From the cell containing the given text, extract its center point as [x, y] coordinate. 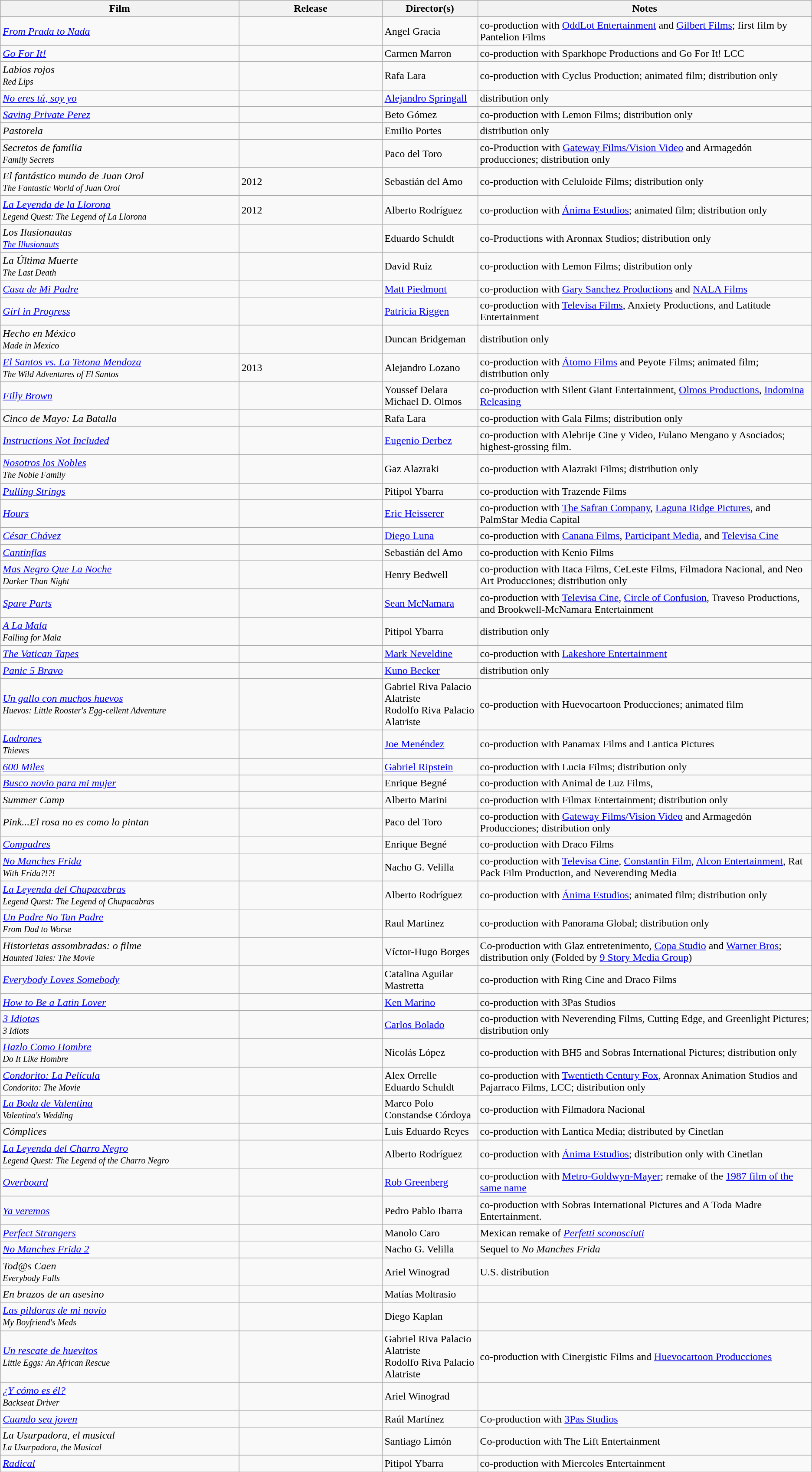
Busco novio para mi mujer [120, 783]
El Santos vs. La Tetona MendozaThe Wild Adventures of El Santos [120, 368]
Spare Parts [120, 603]
No Manches FridaWith Frida?!?! [120, 867]
Matt Piedmont [430, 289]
Casa de Mi Padre [120, 289]
Co-production with Glaz entretenimento, Copa Studio and Warner Bros; distribution only (Folded by 9 Story Media Group) [645, 951]
Director(s) [430, 9]
Youssef DelaraMichael D. Olmos [430, 396]
Alex OrrelleEduardo Schuldt [430, 1081]
Filly Brown [120, 396]
La Leyenda del Charro NegroLegend Quest: The Legend of the Charro Negro [120, 1154]
co-production with Canana Films, Participant Media, and Televisa Cine [645, 536]
co-production with Silent Giant Entertainment, Olmos Productions, Indomina Releasing [645, 396]
Duncan Bridgeman [430, 339]
Mas Negro Que La NocheDarker Than Night [120, 575]
co-production with Cyclus Production; animated film; distribution only [645, 76]
Angel Gracia [430, 31]
Co-production with The Lift Entertainment [645, 1441]
Condorito: La PelículaCondorito: The Movie [120, 1081]
LadronesThieves [120, 745]
Manolo Caro [430, 1233]
co-production with Televisa Films, Anxiety Productions, and Latitude Entertainment [645, 312]
Panic 5 Bravo [120, 670]
Sequel to No Manches Frida [645, 1249]
co-production with Panamax Films and Lantica Pictures [645, 745]
co-production with Trazende Films [645, 491]
co-production with Sobras International Pictures and A Toda Madre Entertainment. [645, 1211]
co-production with Kenio Films [645, 552]
Hecho en MéxicoMade in Mexico [120, 339]
co-production with Filmax Entertainment; distribution only [645, 800]
Instructions Not Included [120, 441]
Secretos de familiaFamily Secrets [120, 154]
En brazos de un asesino [120, 1294]
How to Be a Latin Lover [120, 1002]
Hazlo Como HombreDo It Like Hombre [120, 1053]
co-production with Ánima Estudios; distribution only with Cinetlan [645, 1154]
co-production with Celuloide Films; distribution only [645, 181]
La Boda de ValentinaValentina's Wedding [120, 1109]
Everybody Loves Somebody [120, 980]
Mexican remake of Perfetti sconosciuti [645, 1233]
co-production with OddLot Entertainment and Gilbert Films; first film by Pantelion Films [645, 31]
Eduardo Schuldt [430, 238]
Beto Gómez [430, 115]
Notes [645, 9]
La Leyenda de la LloronaLegend Quest: The Legend of La Llorona [120, 210]
Eric Heisserer [430, 514]
co-production with Televisa Cine, Circle of Confusion, Traveso Productions, and Brookwell-McNamara Entertainment [645, 603]
co-Productions with Aronnax Studios; distribution only [645, 238]
co-production with Ring Cine and Draco Films [645, 980]
César Chávez [120, 536]
co-production with Miercoles Entertainment [645, 1463]
Radical [120, 1463]
co-production with Átomo Films and Peyote Films; animated film; distribution only [645, 368]
co-production with Animal de Luz Films, [645, 783]
co-production with Gala Films; distribution only [645, 418]
Un gallo con muchos huevosHuevos: Little Rooster's Egg-cellent Adventure [120, 705]
co-production with Metro-Goldwyn-Mayer; remake of the 1987 film of the same name [645, 1182]
co-production with Lakeshore Entertainment [645, 654]
Las pildoras de mi novioMy Boyfriend's Meds [120, 1317]
co-production with Sparkhope Productions and Go For It! LCC [645, 53]
Kuno Becker [430, 670]
co-production with Alebrije Cine y Video, Fulano Mengano y Asociados; highest-grossing film. [645, 441]
U.S. distribution [645, 1272]
Nicolás López [430, 1053]
Pink...El rosa no es como lo pintan [120, 822]
Perfect Strangers [120, 1233]
Raúl Martínez [430, 1419]
Catalina Aguilar Mastretta [430, 980]
Carlos Bolado [430, 1024]
La Leyenda del ChupacabrasLegend Quest: The Legend of Chupacabras [120, 895]
co-Production with Gateway Films/Vision Video and Armagedón producciones; distribution only [645, 154]
Pastorela [120, 131]
co-production with Neverending Films, Cutting Edge, and Greenlight Pictures; distribution only [645, 1024]
Saving Private Perez [120, 115]
co-production with Lucia Films; distribution only [645, 767]
Summer Camp [120, 800]
co-production with Lantica Media; distributed by Cinetlan [645, 1132]
co-production with 3Pas Studios [645, 1002]
¿Y cómo es él?Backseat Driver [120, 1396]
co-production with Gateway Films/Vision Video and Armagedón Producciones; distribution only [645, 822]
Henry Bedwell [430, 575]
Cómplices [120, 1132]
Emilio Portes [430, 131]
No Manches Frida 2 [120, 1249]
co-production with The Safran Company, Laguna Ridge Pictures, and PalmStar Media Capital [645, 514]
Alejandro Springall [430, 98]
Tod@s CaenEverybody Falls [120, 1272]
Víctor-Hugo Borges [430, 951]
Gaz Alazraki [430, 469]
co-production with Huevocartoon Producciones; animated film [645, 705]
co-production with Cinergistic Films and Huevocartoon Producciones [645, 1357]
Hours [120, 514]
Ken Marino [430, 1002]
Historietas assombradas: o filmeHaunted Tales: The Movie [120, 951]
Un Padre No Tan PadreFrom Dad to Worse [120, 923]
Cuando sea joven [120, 1419]
Overboard [120, 1182]
Release [311, 9]
Cantinflas [120, 552]
co-production with BH5 and Sobras International Pictures; distribution only [645, 1053]
co-production with Gary Sanchez Productions and NALA Films [645, 289]
Joe Menéndez [430, 745]
Carmen Marron [430, 53]
Film [120, 9]
La Usurpadora, el musicalLa Usurpadora, the Musical [120, 1441]
Alberto Marini [430, 800]
co-production with Draco Films [645, 844]
Rob Greenberg [430, 1182]
600 Miles [120, 767]
Matías Moltrasio [430, 1294]
Co-production with 3Pas Studios [645, 1419]
Girl in Progress [120, 312]
Diego Luna [430, 536]
El fantástico mundo de Juan OrolThe Fantastic World of Juan Orol [120, 181]
Cinco de Mayo: La Batalla [120, 418]
Compadres [120, 844]
Go For It! [120, 53]
2013 [311, 368]
co-production with Filmadora Nacional [645, 1109]
co-production with Itaca Films, CeLeste Films, Filmadora Nacional, and Neo Art Producciones; distribution only [645, 575]
Raul Martinez [430, 923]
co-production with Televisa Cine, Constantin Film, Alcon Entertainment, Rat Pack Film Production, and Neverending Media [645, 867]
Un rescate de huevitosLittle Eggs: An African Rescue [120, 1357]
3 Idiotas3 Idiots [120, 1024]
Santiago Limón [430, 1441]
No eres tú, soy yo [120, 98]
Patricia Riggen [430, 312]
Marco Polo Constandse Córdoya [430, 1109]
A La MalaFalling for Mala [120, 631]
Pedro Pablo Ibarra [430, 1211]
co-production with Alazraki Films; distribution only [645, 469]
Eugenio Derbez [430, 441]
Luis Eduardo Reyes [430, 1132]
Sean McNamara [430, 603]
David Ruiz [430, 266]
La Última MuerteThe Last Death [120, 266]
From Prada to Nada [120, 31]
co-production with Panorama Global; distribution only [645, 923]
Labios rojosRed Lips [120, 76]
The Vatican Tapes [120, 654]
Mark Neveldine [430, 654]
Nosotros los NoblesThe Noble Family [120, 469]
Alejandro Lozano [430, 368]
co-production with Twentieth Century Fox, Aronnax Animation Studios and Pajarraco Films, LCC; distribution only [645, 1081]
Los IlusionautasThe Illusionauts [120, 238]
Diego Kaplan [430, 1317]
Gabriel Ripstein [430, 767]
Pulling Strings [120, 491]
Ya veremos [120, 1211]
